Search for the cell housing the specified text and yield its [X, Y] center coordinate. 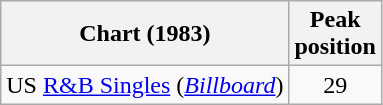
US R&B Singles (Billboard) [145, 85]
Chart (1983) [145, 34]
29 [335, 85]
Peakposition [335, 34]
